For the text-containing cell, return its midpoint in [X, Y] coordinate format. 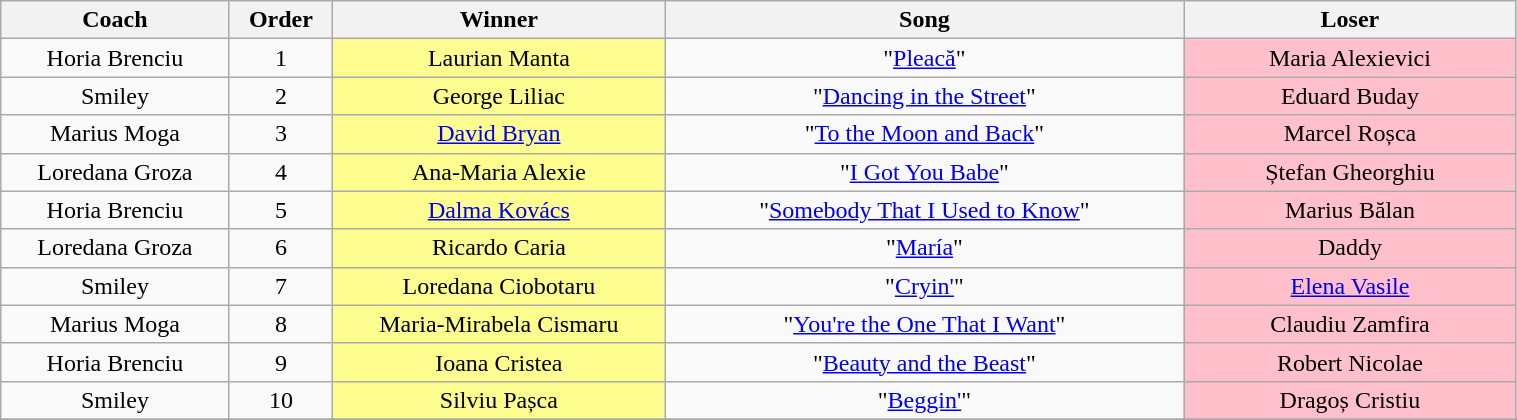
David Bryan [499, 134]
Ana-Maria Alexie [499, 172]
10 [281, 400]
Marius Bălan [1350, 210]
5 [281, 210]
"María" [924, 248]
9 [281, 362]
Dragoș Cristiu [1350, 400]
7 [281, 286]
"Somebody That I Used to Know" [924, 210]
6 [281, 248]
Order [281, 20]
Elena Vasile [1350, 286]
Dalma Kovács [499, 210]
"You're the One That I Want" [924, 324]
4 [281, 172]
"Cryin'" [924, 286]
Coach [115, 20]
Ricardo Caria [499, 248]
"Pleacă" [924, 58]
Ioana Cristea [499, 362]
Loredana Ciobotaru [499, 286]
George Liliac [499, 96]
1 [281, 58]
Maria Alexievici [1350, 58]
Laurian Manta [499, 58]
"Dancing in the Street" [924, 96]
"I Got You Babe" [924, 172]
Loser [1350, 20]
Robert Nicolae [1350, 362]
"To the Moon and Back" [924, 134]
Claudiu Zamfira [1350, 324]
Silviu Pașca [499, 400]
Eduard Buday [1350, 96]
Maria-Mirabela Cismaru [499, 324]
3 [281, 134]
8 [281, 324]
Winner [499, 20]
Song [924, 20]
2 [281, 96]
Ștefan Gheorghiu [1350, 172]
"Beauty and the Beast" [924, 362]
Daddy [1350, 248]
Marcel Roșca [1350, 134]
"Beggin'" [924, 400]
